Return [X, Y] of the center of cell containing provided text 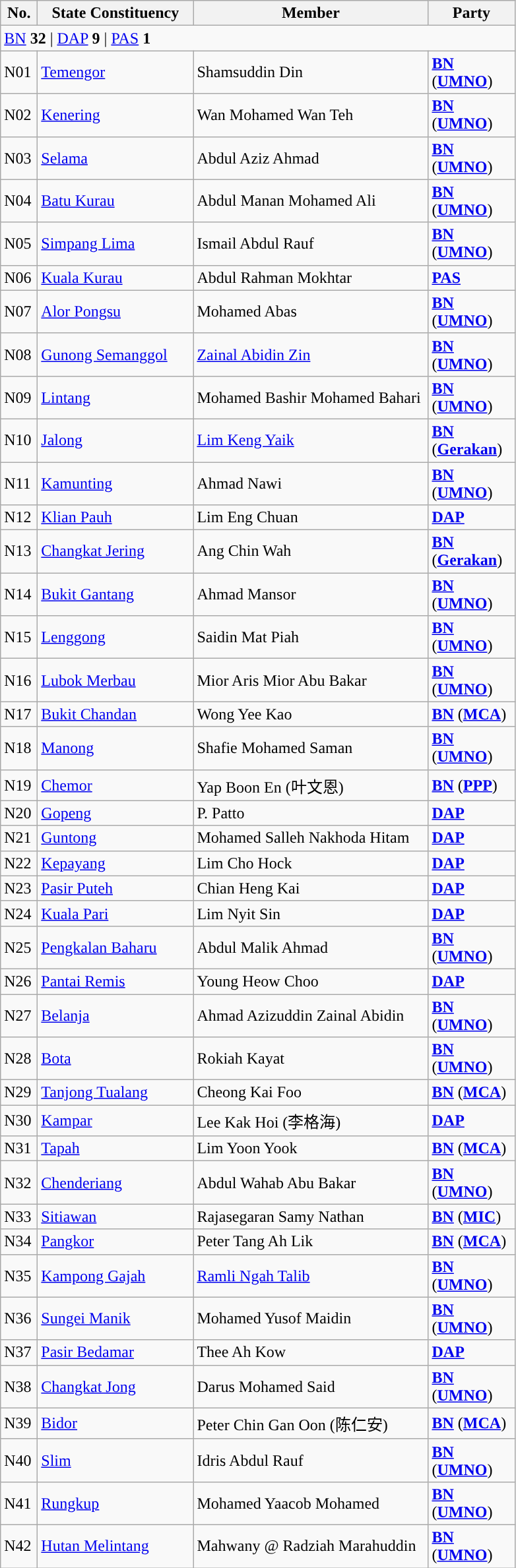
Pangkor [115, 1242]
Lim Keng Yaik [311, 440]
N04 [19, 200]
Gunong Semanggol [115, 355]
Yap Boon En (叶文恩) [311, 785]
Abdul Rahman Mokhtar [311, 278]
Shamsuddin Din [311, 73]
Selama [115, 158]
Tanjong Tualang [115, 1093]
N40 [19, 1460]
BN (PPP) [471, 785]
Mohamed Salleh Nakhoda Hitam [311, 838]
Tapah [115, 1149]
Kepayang [115, 863]
N20 [19, 813]
Lintang [115, 397]
N32 [19, 1183]
Kuala Kurau [115, 278]
N14 [19, 595]
N33 [19, 1217]
Rokiah Kayat [311, 1059]
Lim Cho Hock [311, 863]
Gopeng [115, 813]
Lenggong [115, 637]
Kuala Pari [115, 913]
State Constituency [115, 13]
Ang Chin Wah [311, 551]
Abdul Wahab Abu Bakar [311, 1183]
Abdul Aziz Ahmad [311, 158]
Batu Kurau [115, 200]
Kenering [115, 115]
Chian Heng Kai [311, 888]
N19 [19, 785]
N23 [19, 888]
Wong Yee Kao [311, 714]
N11 [19, 483]
No. [19, 13]
N30 [19, 1121]
Mohamed Bashir Mohamed Bahari [311, 397]
Changkat Jong [115, 1386]
N13 [19, 551]
Bukit Gantang [115, 595]
N27 [19, 1015]
Lim Yoon Yook [311, 1149]
N26 [19, 981]
N07 [19, 311]
N16 [19, 680]
N29 [19, 1093]
N10 [19, 440]
Party [471, 13]
N31 [19, 1149]
Klian Pauh [115, 518]
Bidor [115, 1423]
Member [311, 13]
Pengkalan Baharu [115, 947]
Wan Mohamed Wan Teh [311, 115]
N17 [19, 714]
Lim Eng Chuan [311, 518]
Idris Abdul Rauf [311, 1460]
N08 [19, 355]
Lee Kak Hoi (李格海) [311, 1121]
Hutan Melintang [115, 1546]
N21 [19, 838]
N25 [19, 947]
Simpang Lima [115, 244]
Mior Aris Mior Abu Bakar [311, 680]
Ahmad Azizuddin Zainal Abidin [311, 1015]
Ismail Abdul Rauf [311, 244]
Bukit Chandan [115, 714]
Young Heow Choo [311, 981]
Jalong [115, 440]
Sungei Manik [115, 1319]
P. Patto [311, 813]
N12 [19, 518]
Slim [115, 1460]
N18 [19, 748]
N28 [19, 1059]
Abdul Manan Mohamed Ali [311, 200]
N36 [19, 1319]
N41 [19, 1503]
Kampar [115, 1121]
Bota [115, 1059]
Mohamed Yaacob Mohamed [311, 1503]
Rajasegaran Samy Nathan [311, 1217]
Darus Mohamed Said [311, 1386]
Mohamed Yusof Maidin [311, 1319]
N05 [19, 244]
N38 [19, 1386]
Mohamed Abas [311, 311]
Guntong [115, 838]
N06 [19, 278]
Kamunting [115, 483]
N02 [19, 115]
N37 [19, 1352]
Pasir Bedamar [115, 1352]
N24 [19, 913]
Ahmad Nawi [311, 483]
BN (MIC) [471, 1217]
N42 [19, 1546]
Peter Chin Gan Oon (陈仁安) [311, 1423]
Changkat Jering [115, 551]
N15 [19, 637]
N03 [19, 158]
Sitiawan [115, 1217]
Lim Nyit Sin [311, 913]
Saidin Mat Piah [311, 637]
N34 [19, 1242]
BN 32 | DAP 9 | PAS 1 [257, 38]
Cheong Kai Foo [311, 1093]
N01 [19, 73]
Temengor [115, 73]
N22 [19, 863]
Chenderiang [115, 1183]
Ahmad Mansor [311, 595]
Shafie Mohamed Saman [311, 748]
Thee Ah Kow [311, 1352]
PAS [471, 278]
Zainal Abidin Zin [311, 355]
Alor Pongsu [115, 311]
N09 [19, 397]
Belanja [115, 1015]
Pasir Puteh [115, 888]
Rungkup [115, 1503]
Peter Tang Ah Lik [311, 1242]
Pantai Remis [115, 981]
N35 [19, 1275]
N39 [19, 1423]
Kampong Gajah [115, 1275]
Lubok Merbau [115, 680]
Ramli Ngah Talib [311, 1275]
Mahwany @ Radziah Marahuddin [311, 1546]
Abdul Malik Ahmad [311, 947]
Manong [115, 748]
Chemor [115, 785]
